Search for the cell housing the specified text and yield its (X, Y) center coordinate. 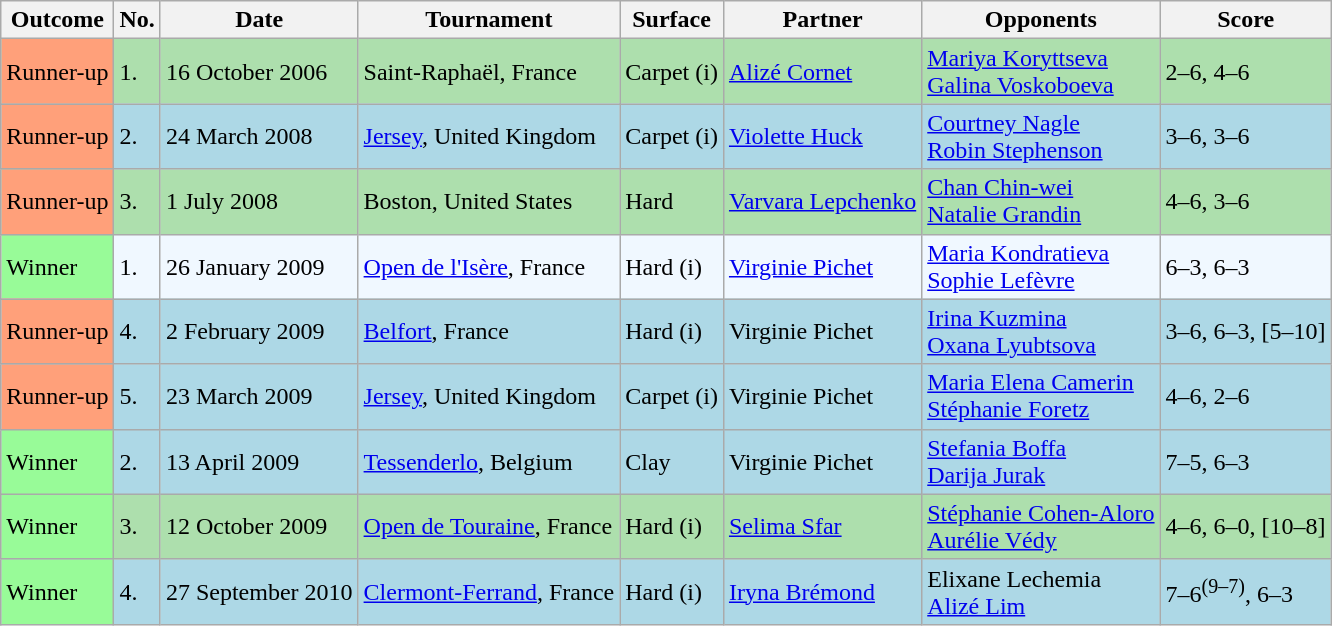
2 February 2009 (259, 332)
Courtney Nagle Robin Stephenson (1041, 136)
Maria Kondratieva Sophie Lefèvre (1041, 266)
Irina Kuzmina Oxana Lyubtsova (1041, 332)
Surface (672, 20)
1 July 2008 (259, 202)
6–3, 6–3 (1246, 266)
23 March 2009 (259, 396)
Alizé Cornet (822, 72)
Stefania Boffa Darija Jurak (1041, 462)
No. (137, 20)
Maria Elena Camerin Stéphanie Foretz (1041, 396)
Tessenderlo, Belgium (489, 462)
Partner (822, 20)
Mariya Koryttseva Galina Voskoboeva (1041, 72)
Clermont-Ferrand, France (489, 592)
2–6, 4–6 (1246, 72)
4–6, 2–6 (1246, 396)
4–6, 3–6 (1246, 202)
Date (259, 20)
Iryna Brémond (822, 592)
Saint-Raphaël, France (489, 72)
7–5, 6–3 (1246, 462)
7–6(9–7), 6–3 (1246, 592)
Opponents (1041, 20)
12 October 2009 (259, 526)
Violette Huck (822, 136)
Hard (672, 202)
13 April 2009 (259, 462)
Chan Chin-wei Natalie Grandin (1041, 202)
Outcome (58, 20)
3–6, 6–3, [5–10] (1246, 332)
3–6, 3–6 (1246, 136)
Open de Touraine, France (489, 526)
4–6, 6–0, [10–8] (1246, 526)
Clay (672, 462)
Score (1246, 20)
Selima Sfar (822, 526)
Varvara Lepchenko (822, 202)
Belfort, France (489, 332)
24 March 2008 (259, 136)
16 October 2006 (259, 72)
Boston, United States (489, 202)
Stéphanie Cohen-Aloro Aurélie Védy (1041, 526)
Open de l'Isère, France (489, 266)
Tournament (489, 20)
26 January 2009 (259, 266)
27 September 2010 (259, 592)
5. (137, 396)
Elixane Lechemia Alizé Lim (1041, 592)
